Provide the (x, y) coordinate of the cell's center where the given text is located.  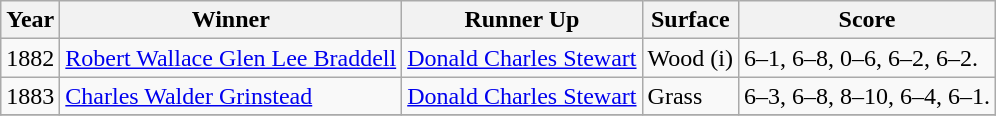
Robert Wallace Glen Lee Braddell (231, 58)
Surface (690, 20)
Grass (690, 96)
Winner (231, 20)
Charles Walder Grinstead (231, 96)
1883 (30, 96)
Score (866, 20)
Wood (i) (690, 58)
Runner Up (522, 20)
1882 (30, 58)
Year (30, 20)
6–3, 6–8, 8–10, 6–4, 6–1. (866, 96)
6–1, 6–8, 0–6, 6–2, 6–2. (866, 58)
